Return the (x, y) coordinate for the center point of the cell that contains the specified text.  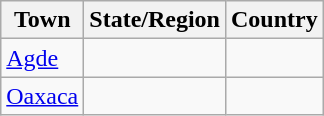
State/Region (155, 20)
Agde (42, 58)
Oaxaca (42, 96)
Town (42, 20)
Country (274, 20)
